Return [x, y] of the center of cell containing provided text 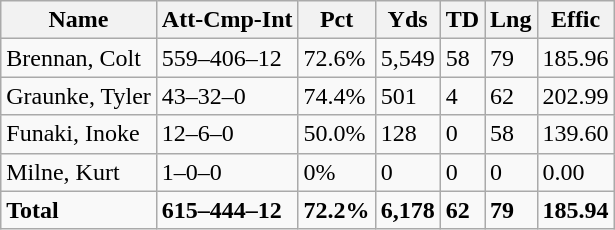
Milne, Kurt [79, 172]
185.96 [576, 58]
0.00 [576, 172]
501 [408, 96]
185.94 [576, 210]
1–0–0 [227, 172]
Pct [336, 20]
5,549 [408, 58]
Name [79, 20]
TD [462, 20]
Brennan, Colt [79, 58]
43–32–0 [227, 96]
615–444–12 [227, 210]
12–6–0 [227, 134]
72.6% [336, 58]
139.60 [576, 134]
74.4% [336, 96]
Effic [576, 20]
559–406–12 [227, 58]
4 [462, 96]
Total [79, 210]
72.2% [336, 210]
Lng [511, 20]
Funaki, Inoke [79, 134]
50.0% [336, 134]
Graunke, Tyler [79, 96]
Att-Cmp-Int [227, 20]
6,178 [408, 210]
0% [336, 172]
202.99 [576, 96]
128 [408, 134]
Yds [408, 20]
